Detect which cell encompasses the target text, then output its (x, y) center coordinate. 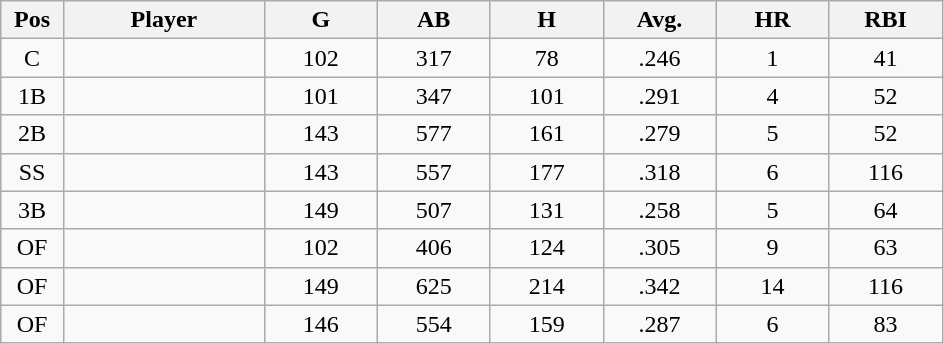
Avg. (660, 20)
C (32, 58)
HR (772, 20)
Player (164, 20)
554 (434, 324)
78 (546, 58)
SS (32, 172)
83 (886, 324)
577 (434, 134)
Pos (32, 20)
347 (434, 96)
557 (434, 172)
4 (772, 96)
177 (546, 172)
146 (320, 324)
131 (546, 210)
507 (434, 210)
H (546, 20)
64 (886, 210)
1 (772, 58)
317 (434, 58)
AB (434, 20)
3B (32, 210)
625 (434, 286)
.342 (660, 286)
.291 (660, 96)
.318 (660, 172)
124 (546, 248)
14 (772, 286)
.258 (660, 210)
G (320, 20)
161 (546, 134)
RBI (886, 20)
.287 (660, 324)
214 (546, 286)
.305 (660, 248)
63 (886, 248)
406 (434, 248)
.246 (660, 58)
9 (772, 248)
159 (546, 324)
1B (32, 96)
.279 (660, 134)
41 (886, 58)
2B (32, 134)
